Determine the [X, Y] coordinate at the center of the cell enclosing the given text.  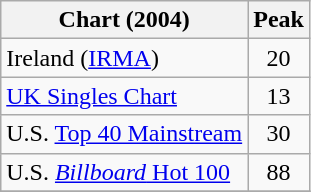
20 [279, 58]
U.S. Top 40 Mainstream [124, 134]
Ireland (IRMA) [124, 58]
Chart (2004) [124, 20]
U.S. Billboard Hot 100 [124, 172]
30 [279, 134]
UK Singles Chart [124, 96]
Peak [279, 20]
13 [279, 96]
88 [279, 172]
